Find where the given text appears and provide that cell's center as (x, y) coordinate. 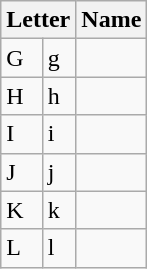
h (59, 96)
H (22, 96)
j (59, 172)
l (59, 248)
G (22, 58)
Name (112, 20)
k (59, 210)
Letter (38, 20)
J (22, 172)
g (59, 58)
i (59, 134)
L (22, 248)
K (22, 210)
I (22, 134)
